Find where the given text appears and provide that cell's center as (X, Y) coordinate. 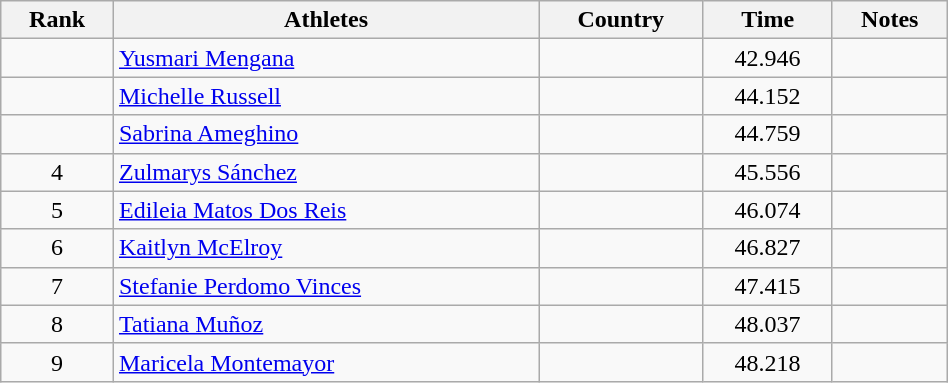
7 (58, 286)
5 (58, 210)
42.946 (768, 58)
Rank (58, 20)
Yusmari Mengana (326, 58)
Edileia Matos Dos Reis (326, 210)
9 (58, 362)
4 (58, 172)
Sabrina Ameghino (326, 134)
48.218 (768, 362)
47.415 (768, 286)
Kaitlyn McElroy (326, 248)
Michelle Russell (326, 96)
Athletes (326, 20)
Notes (890, 20)
Time (768, 20)
Zulmarys Sánchez (326, 172)
Stefanie Perdomo Vinces (326, 286)
46.827 (768, 248)
48.037 (768, 324)
6 (58, 248)
44.152 (768, 96)
44.759 (768, 134)
Country (621, 20)
8 (58, 324)
Tatiana Muñoz (326, 324)
45.556 (768, 172)
46.074 (768, 210)
Maricela Montemayor (326, 362)
